Provide the (x, y) coordinate of the cell's center where the given text is located.  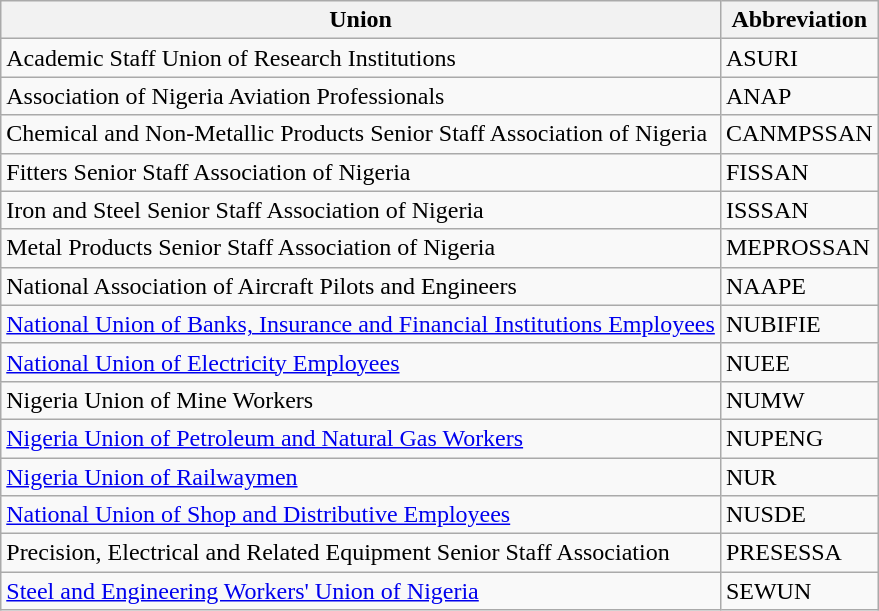
Nigeria Union of Mine Workers (361, 400)
National Union of Shop and Distributive Employees (361, 515)
National Union of Banks, Insurance and Financial Institutions Employees (361, 324)
NUEE (799, 362)
Abbreviation (799, 20)
CANMPSSAN (799, 134)
Iron and Steel Senior Staff Association of Nigeria (361, 210)
Association of Nigeria Aviation Professionals (361, 96)
Precision, Electrical and Related Equipment Senior Staff Association (361, 553)
National Association of Aircraft Pilots and Engineers (361, 286)
Nigeria Union of Railwaymen (361, 477)
Fitters Senior Staff Association of Nigeria (361, 172)
ASURI (799, 58)
National Union of Electricity Employees (361, 362)
ISSSAN (799, 210)
Chemical and Non-Metallic Products Senior Staff Association of Nigeria (361, 134)
Academic Staff Union of Research Institutions (361, 58)
Metal Products Senior Staff Association of Nigeria (361, 248)
NUSDE (799, 515)
NUPENG (799, 438)
NUMW (799, 400)
FISSAN (799, 172)
NUR (799, 477)
NUBIFIE (799, 324)
ANAP (799, 96)
PRESESSA (799, 553)
Union (361, 20)
Nigeria Union of Petroleum and Natural Gas Workers (361, 438)
MEPROSSAN (799, 248)
SEWUN (799, 591)
Steel and Engineering Workers' Union of Nigeria (361, 591)
NAAPE (799, 286)
